From the cell containing the given text, extract its center point as (X, Y) coordinate. 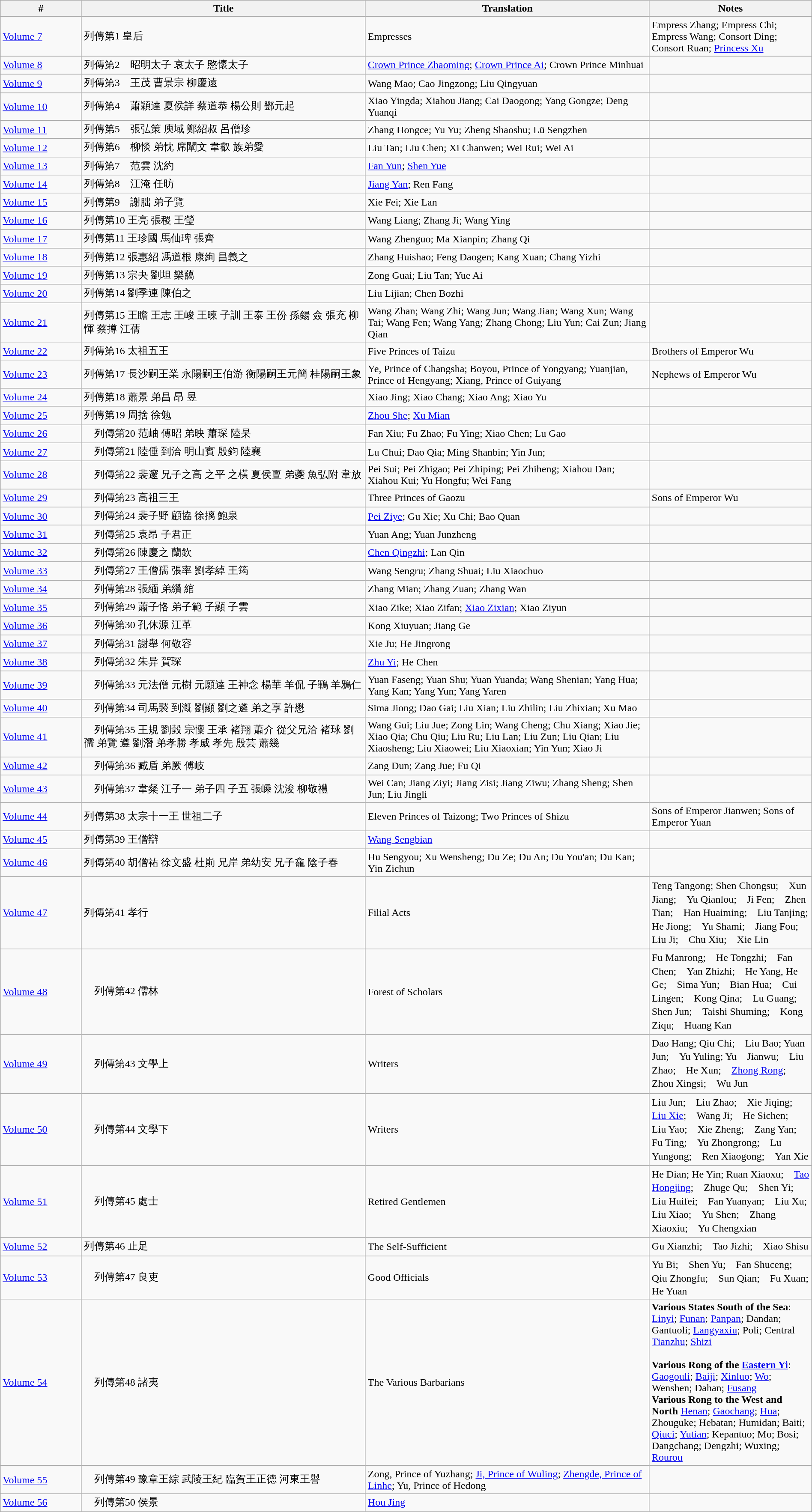
Xiao Jing; Xiao Chang; Xiao Ang; Xiao Yu (507, 397)
Volume 53 (41, 1278)
Wang Zhan; Wang Zhi; Wang Jun; Wang Jian; Wang Xun; Wang Tai; Wang Fen; Wang Yang; Zhang Chong; Liu Yun; Cai Zun; Jiang Qian (507, 322)
Sima Jiong; Dao Gai; Liu Xian; Liu Zhilin; Liu Zhixian; Xu Mao (507, 708)
列傳第36 臧盾 弟厥 傅岐 (224, 766)
Sons of Emperor Wu (731, 498)
Volume 20 (41, 294)
Notes (731, 9)
列傳第44 文學下 (224, 1130)
列傳第34 司馬褧 到漑 劉顯 劉之遴 弟之享 許懋 (224, 708)
列傳第38 太宗十一王 世祖二子 (224, 817)
Volume 40 (41, 708)
Volume 55 (41, 1480)
列傳第1 皇后 (224, 36)
Zong Guai; Liu Tan; Yue Ai (507, 276)
Zhu Yi; He Chen (507, 662)
列傳第12 張惠紹 馮道根 康絢 昌義之 (224, 257)
列傳第49 豫章王綜 武陵王紀 臨賀王正德 河東王譽 (224, 1480)
Ye, Prince of Changsha; Boyou, Prince of Yongyang; Yuanjian, Prince of Hengyang; Xiang, Prince of Guiyang (507, 374)
列傳第23 高祖三王 (224, 498)
列傳第39 王僧辯 (224, 840)
Volume 13 (41, 166)
Chen Qingzhi; Lan Qin (507, 552)
列傳第29 蕭子恪 弟子範 子顯 子雲 (224, 607)
Wang Mao; Cao Jingzong; Liu Qingyuan (507, 83)
Volume 21 (41, 322)
列傳第13 宗夬 劉坦 樂藹 (224, 276)
列傳第2 昭明太子 哀太子 愍懷太子 (224, 65)
列傳第42 儒林 (224, 992)
Volume 29 (41, 498)
Pei Ziye; Gu Xie; Xu Chi; Bao Quan (507, 516)
Volume 43 (41, 789)
Empress Zhang; Empress Chi; Empress Wang; Consort Ding; Consort Ruan; Princess Xu (731, 36)
Volume 22 (41, 351)
列傳第14 劉季連 陳伯之 (224, 294)
Crown Prince Zhaoming; Crown Prince Ai; Crown Prince Minhuai (507, 65)
Volume 28 (41, 475)
Xiao Zike; Xiao Zifan; Xiao Zixian; Xiao Ziyun (507, 607)
Volume 7 (41, 36)
Volume 38 (41, 662)
Sons of Emperor Jianwen; Sons of Emperor Yuan (731, 817)
Volume 34 (41, 589)
列傳第45 處士 (224, 1202)
列傳第37 韋粲 江子一 弟子四 子五 張嵊 沈浚 柳敬禮 (224, 789)
# (41, 9)
列傳第6 柳惔 弟忱 席闡文 韋叡 族弟愛 (224, 148)
Volume 26 (41, 434)
Zang Dun; Zang Jue; Fu Qi (507, 766)
列傳第32 朱异 賀琛 (224, 662)
Wang Liang; Zhang Ji; Wang Ying (507, 221)
列傳第21 陸倕 到洽 明山賓 殷鈞 陸襄 (224, 452)
Dao Hang; Qiu Chi; Liu Bao; Yuan Jun; Yu Yuling; Yu Jianwu; Liu Zhao; He Xun; Zhong Rong; Zhou Xingsi; Wu Jun (731, 1064)
Xiao Yingda; Xiahou Jiang; Cai Daogong; Yang Gongze; Deng Yuanqi (507, 106)
列傳第46 止足 (224, 1247)
Translation (507, 9)
列傳第31 謝舉 何敬容 (224, 644)
列傳第8 江淹 任昉 (224, 184)
列傳第4 蕭穎達 夏侯詳 蔡道恭 楊公則 鄧元起 (224, 106)
Volume 46 (41, 862)
The Self-Sufficient (507, 1247)
Title (224, 9)
Volume 49 (41, 1064)
Volume 41 (41, 737)
列傳第5 張弘策 庾域 鄭紹叔 呂僧珍 (224, 129)
Volume 23 (41, 374)
列傳第22 裴邃 兄子之高 之平 之橫 夏侯亶 弟夔 魚弘附 韋放 (224, 475)
Volume 56 (41, 1503)
Volume 12 (41, 148)
Volume 37 (41, 644)
Volume 54 (41, 1382)
Brothers of Emperor Wu (731, 351)
Empresses (507, 36)
Volume 48 (41, 992)
Volume 17 (41, 239)
Nephews of Emperor Wu (731, 374)
Volume 50 (41, 1130)
Volume 19 (41, 276)
Xie Fei; Xie Lan (507, 202)
Kong Xiuyuan; Jiang Ge (507, 626)
列傳第16 太祖五王 (224, 351)
Hu Sengyou; Xu Wensheng; Du Ze; Du An; Du You'an; Du Kan; Yin Zichun (507, 862)
Liu Tan; Liu Chen; Xi Chanwen; Wei Rui; Wei Ai (507, 148)
Yuan Faseng; Yuan Shu; Yuan Yuanda; Wang Shenian; Yang Hua; Yang Kan; Yang Yun; Yang Yaren (507, 685)
Zhou She; Xu Mian (507, 415)
Filial Acts (507, 913)
列傳第9 謝朏 弟子覽 (224, 202)
Retired Gentlemen (507, 1202)
Volume 31 (41, 534)
Liu Jun; Liu Zhao; Xie Jiqing; Liu Xie; Wang Ji; He Sichen; Liu Yao; Xie Zheng; Zang Yan; Fu Ting; Yu Zhongrong; Lu Yungong; Ren Xiaogong; Yan Xie (731, 1130)
Volume 44 (41, 817)
Volume 27 (41, 452)
列傳第41 孝行 (224, 913)
The Various Barbarians (507, 1382)
Volume 52 (41, 1247)
列傳第19 周捨 徐勉 (224, 415)
Good Officials (507, 1278)
Fan Yun; Shen Yue (507, 166)
列傳第50 侯景 (224, 1503)
Zhang Huishao; Feng Daogen; Kang Xuan; Chang Yizhi (507, 257)
Forest of Scholars (507, 992)
Liu Lijian; Chen Bozhi (507, 294)
Eleven Princes of Taizong; Two Princes of Shizu (507, 817)
Volume 25 (41, 415)
Volume 24 (41, 397)
列傳第35 王規 劉瑴 宗懍 王承 褚翔 蕭介 從父兄洽 褚球 劉孺 弟覽 遵 劉潛 弟孝勝 孝威 孝先 殷芸 蕭幾 (224, 737)
Five Princes of Taizu (507, 351)
列傳第28 張緬 弟纘 綰 (224, 589)
列傳第7 范雲 沈約 (224, 166)
Volume 14 (41, 184)
Xie Ju; He Jingrong (507, 644)
Volume 33 (41, 571)
Volume 45 (41, 840)
Fan Xiu; Fu Zhao; Fu Ying; Xiao Chen; Lu Gao (507, 434)
列傳第25 袁昂 子君正 (224, 534)
列傳第27 王僧孺 張率 劉孝綽 王筠 (224, 571)
Three Princes of Gaozu (507, 498)
Volume 15 (41, 202)
列傳第10 王亮 張稷 王瑩 (224, 221)
Zhang Hongce; Yu Yu; Zheng Shaoshu; Lü Sengzhen (507, 129)
Yuan Ang; Yuan Junzheng (507, 534)
Volume 32 (41, 552)
列傳第43 文學上 (224, 1064)
Wang Sengbian (507, 840)
Volume 47 (41, 913)
Pei Sui; Pei Zhigao; Pei Zhiping; Pei Zhiheng; Xiahou Dan; Xiahou Kui; Yu Hongfu; Wei Fang (507, 475)
Volume 30 (41, 516)
Lu Chui; Dao Qia; Ming Shanbin; Yin Jun; (507, 452)
Volume 35 (41, 607)
列傳第3 王茂 曹景宗 柳慶遠 (224, 83)
Wei Can; Jiang Ziyi; Jiang Zisi; Jiang Ziwu; Zhang Sheng; Shen Jun; Liu Jingli (507, 789)
列傳第15 王瞻 王志 王峻 王暕 子訓 王泰 王份 孫鍚 僉 張充 柳惲 蔡撙 江蒨 (224, 322)
列傳第48 諸夷 (224, 1382)
列傳第24 裴子野 顧協 徐摛 鮑泉 (224, 516)
列傳第47 良吏 (224, 1278)
Volume 11 (41, 129)
列傳第26 陳慶之 蘭欽 (224, 552)
Gu Xianzhi; Tao Jizhi; Xiao Shisu (731, 1247)
Volume 39 (41, 685)
Volume 8 (41, 65)
列傳第18 蕭景 弟昌 昂 昱 (224, 397)
Wang Zhenguo; Ma Xianpin; Zhang Qi (507, 239)
列傳第11 王珍國 馬仙琕 張齊 (224, 239)
列傳第17 長沙嗣王業 永陽嗣王伯游 衡陽嗣王元簡 桂陽嗣王象 (224, 374)
Volume 42 (41, 766)
Volume 16 (41, 221)
Jiang Yan; Ren Fang (507, 184)
Volume 51 (41, 1202)
Volume 10 (41, 106)
Hou Jing (507, 1503)
Wang Sengru; Zhang Shuai; Liu Xiaochuo (507, 571)
列傳第30 孔休源 江革 (224, 626)
列傳第33 元法僧 元樹 元願達 王神念 楊華 羊侃 子鶤 羊鴉仁 (224, 685)
Volume 18 (41, 257)
Volume 9 (41, 83)
列傳第40 胡僧祐 徐文盛 杜崱 兄岸 弟幼安 兄子龕 陰子春 (224, 862)
列傳第20 范岫 傅昭 弟映 蕭琛 陸杲 (224, 434)
Volume 36 (41, 626)
Zong, Prince of Yuzhang; Ji, Prince of Wuling; Zhengde, Prince of Linhe; Yu, Prince of Hedong (507, 1480)
Zhang Mian; Zhang Zuan; Zhang Wan (507, 589)
